Locate the cell with the specified text and output its [X, Y] center coordinate. 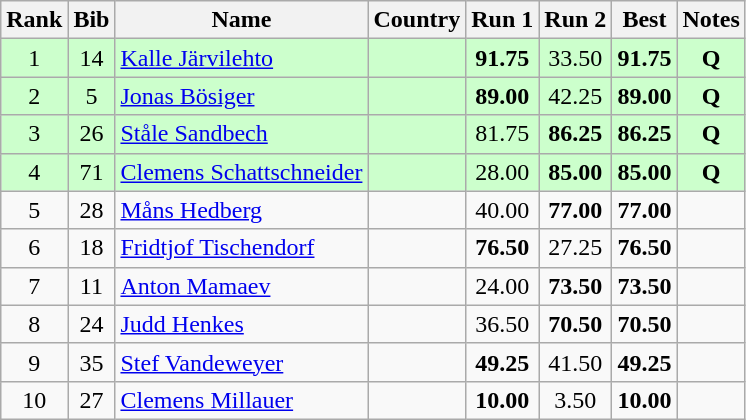
41.50 [576, 362]
40.00 [502, 210]
7 [34, 286]
24.00 [502, 286]
27.25 [576, 248]
Ståle Sandbech [242, 134]
11 [92, 286]
Fridtjof Tischendorf [242, 248]
18 [92, 248]
Notes [711, 20]
Jonas Bösiger [242, 96]
35 [92, 362]
81.75 [502, 134]
4 [34, 172]
71 [92, 172]
26 [92, 134]
Judd Henkes [242, 324]
27 [92, 400]
42.25 [576, 96]
Run 1 [502, 20]
10 [34, 400]
Name [242, 20]
24 [92, 324]
Bib [92, 20]
3.50 [576, 400]
Måns Hedberg [242, 210]
14 [92, 58]
Country [417, 20]
Stef Vandeweyer [242, 362]
8 [34, 324]
2 [34, 96]
1 [34, 58]
Anton Mamaev [242, 286]
28.00 [502, 172]
33.50 [576, 58]
Best [644, 20]
Clemens Millauer [242, 400]
36.50 [502, 324]
9 [34, 362]
Rank [34, 20]
Clemens Schattschneider [242, 172]
28 [92, 210]
3 [34, 134]
Run 2 [576, 20]
6 [34, 248]
Kalle Järvilehto [242, 58]
